Capture the cell that displays the provided text and extract its [X, Y] central coordinate. 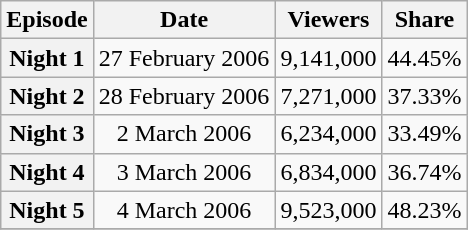
Viewers [328, 20]
9,141,000 [328, 58]
Date [184, 20]
Night 5 [47, 210]
4 March 2006 [184, 210]
48.23% [424, 210]
3 March 2006 [184, 172]
Night 4 [47, 172]
27 February 2006 [184, 58]
7,271,000 [328, 96]
Night 3 [47, 134]
Night 1 [47, 58]
6,234,000 [328, 134]
Share [424, 20]
36.74% [424, 172]
Night 2 [47, 96]
37.33% [424, 96]
44.45% [424, 58]
9,523,000 [328, 210]
2 March 2006 [184, 134]
Episode [47, 20]
33.49% [424, 134]
6,834,000 [328, 172]
28 February 2006 [184, 96]
